Identify which cell holds the provided text, then report its (x, y) central coordinate. 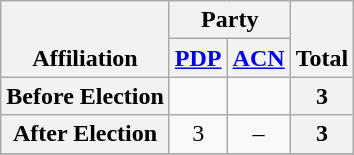
Party (230, 20)
PDP (198, 58)
Total (322, 39)
ACN (258, 58)
Before Election (86, 96)
After Election (86, 134)
Affiliation (86, 39)
– (258, 134)
